Find where the given text appears and provide that cell's center as [x, y] coordinate. 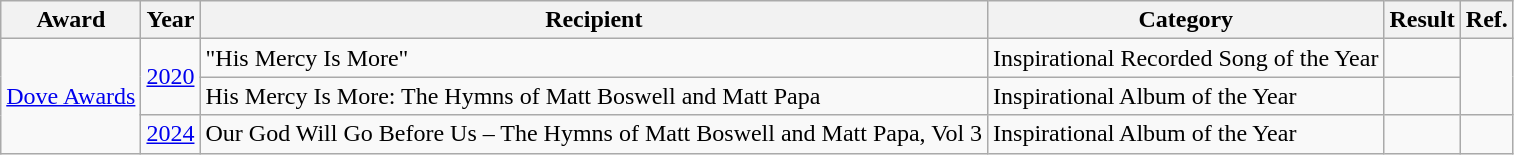
Ref. [1486, 20]
His Mercy Is More: The Hymns of Matt Boswell and Matt Papa [594, 96]
Category [1186, 20]
Our God Will Go Before Us – The Hymns of Matt Boswell and Matt Papa, Vol 3 [594, 134]
Recipient [594, 20]
Inspirational Recorded Song of the Year [1186, 58]
Award [71, 20]
Dove Awards [71, 96]
2024 [170, 134]
Year [170, 20]
Result [1422, 20]
"His Mercy Is More" [594, 58]
2020 [170, 77]
